Determine the (X, Y) coordinate at the center of the cell enclosing the given text.  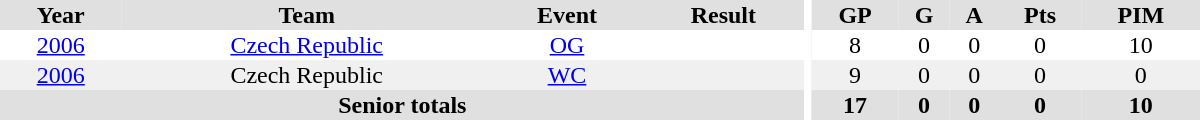
8 (855, 45)
WC (567, 75)
G (924, 15)
A (974, 15)
17 (855, 105)
9 (855, 75)
Year (60, 15)
PIM (1141, 15)
GP (855, 15)
Senior totals (402, 105)
Team (306, 15)
Pts (1040, 15)
Event (567, 15)
Result (724, 15)
OG (567, 45)
